Return the (X, Y) coordinate for the center point of the cell that contains the specified text.  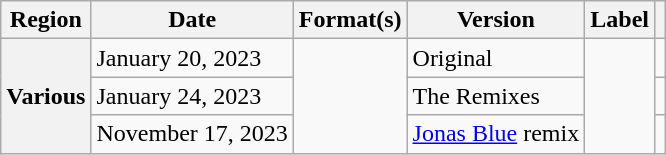
Original (496, 58)
Various (46, 96)
Format(s) (350, 20)
January 24, 2023 (192, 96)
Jonas Blue remix (496, 134)
Label (620, 20)
November 17, 2023 (192, 134)
Version (496, 20)
January 20, 2023 (192, 58)
Region (46, 20)
The Remixes (496, 96)
Date (192, 20)
